From the cell containing the given text, extract its center point as [X, Y] coordinate. 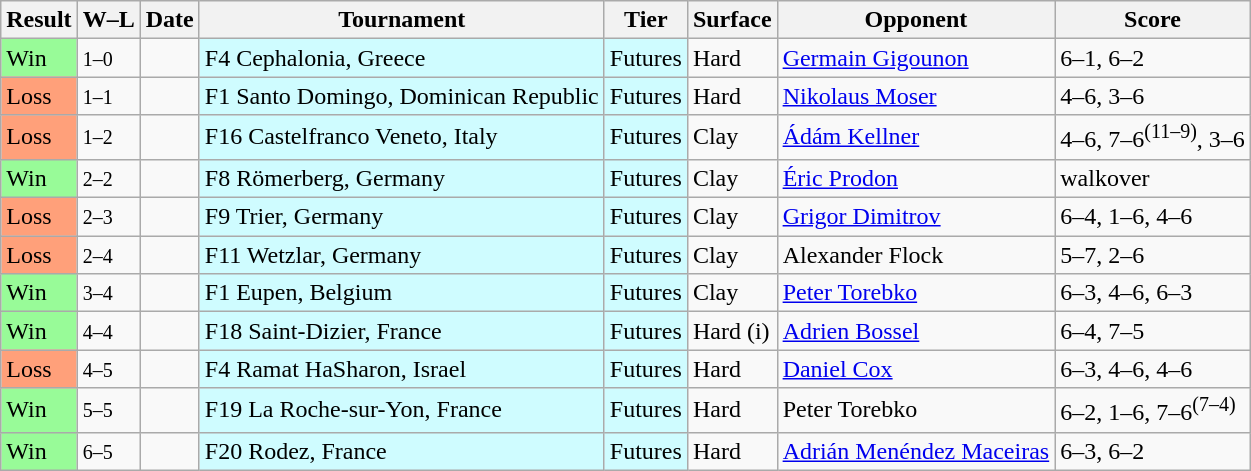
Opponent [916, 20]
6–2, 1–6, 7–6(7–4) [1153, 410]
4–4 [108, 331]
2–2 [108, 178]
Score [1153, 20]
6–3, 6–2 [1153, 451]
6–3, 4–6, 6–3 [1153, 293]
4–5 [108, 369]
F11 Wetzlar, Germany [402, 255]
F4 Cephalonia, Greece [402, 58]
1–0 [108, 58]
F16 Castelfranco Veneto, Italy [402, 138]
Hard (i) [732, 331]
Date [170, 20]
6–4, 7–5 [1153, 331]
Surface [732, 20]
F18 Saint-Dizier, France [402, 331]
Alexander Flock [916, 255]
Éric Prodon [916, 178]
2–3 [108, 217]
walkover [1153, 178]
3–4 [108, 293]
4–6, 7–6(11–9), 3–6 [1153, 138]
F19 La Roche-sur-Yon, France [402, 410]
5–5 [108, 410]
1–2 [108, 138]
Adrián Menéndez Maceiras [916, 451]
6–1, 6–2 [1153, 58]
Nikolaus Moser [916, 96]
F8 Römerberg, Germany [402, 178]
Adrien Bossel [916, 331]
Ádám Kellner [916, 138]
6–4, 1–6, 4–6 [1153, 217]
4–6, 3–6 [1153, 96]
F1 Santo Domingo, Dominican Republic [402, 96]
Grigor Dimitrov [916, 217]
W–L [108, 20]
6–3, 4–6, 4–6 [1153, 369]
F1 Eupen, Belgium [402, 293]
F20 Rodez, France [402, 451]
5–7, 2–6 [1153, 255]
Daniel Cox [916, 369]
F9 Trier, Germany [402, 217]
F4 Ramat HaSharon, Israel [402, 369]
Germain Gigounon [916, 58]
Result [39, 20]
1–1 [108, 96]
6–5 [108, 451]
2–4 [108, 255]
Tournament [402, 20]
Tier [646, 20]
